Scan for the cell matching the given text and deliver its [x, y] coordinate at center. 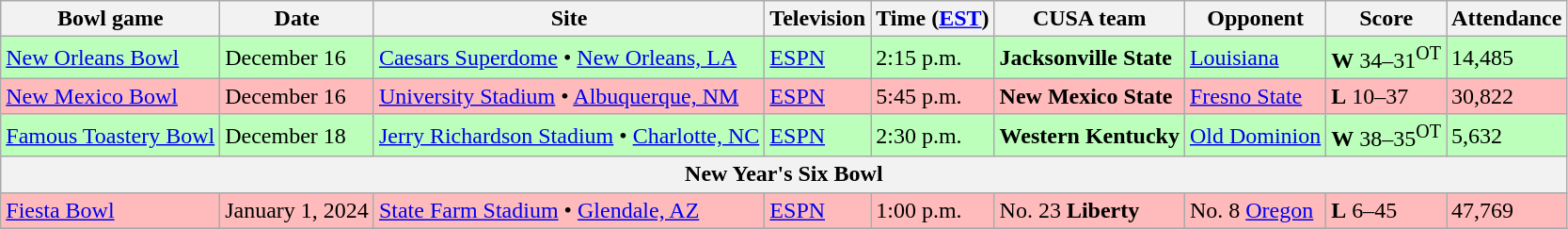
Score [1386, 19]
University Stadium • Albuquerque, NM [568, 96]
Bowl game [111, 19]
Fiesta Bowl [111, 210]
Date [297, 19]
Western Kentucky [1089, 136]
New Mexico State [1089, 96]
W 38–35OT [1386, 136]
30,822 [1507, 96]
Caesars Superdome • New Orleans, LA [568, 58]
47,769 [1507, 210]
Jacksonville State [1089, 58]
5,632 [1507, 136]
Famous Toastery Bowl [111, 136]
New Mexico Bowl [111, 96]
No. 23 Liberty [1089, 210]
2:15 p.m. [933, 58]
New Year's Six Bowl [784, 174]
Site [568, 19]
Time (EST) [933, 19]
5:45 p.m. [933, 96]
2:30 p.m. [933, 136]
New Orleans Bowl [111, 58]
No. 8 Oregon [1255, 210]
1:00 p.m. [933, 210]
W 34–31OT [1386, 58]
December 18 [297, 136]
Fresno State [1255, 96]
CUSA team [1089, 19]
14,485 [1507, 58]
Opponent [1255, 19]
January 1, 2024 [297, 210]
Old Dominion [1255, 136]
L 6–45 [1386, 210]
L 10–37 [1386, 96]
Jerry Richardson Stadium • Charlotte, NC [568, 136]
Louisiana [1255, 58]
Attendance [1507, 19]
State Farm Stadium • Glendale, AZ [568, 210]
Television [818, 19]
